Pinpoint the cell where the given text exists, returning its [X, Y] midpoint coordinate. 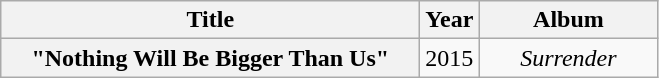
Album [568, 20]
Title [210, 20]
Surrender [568, 58]
"Nothing Will Be Bigger Than Us" [210, 58]
2015 [450, 58]
Year [450, 20]
